Find where the given text appears and provide that cell's center as (X, Y) coordinate. 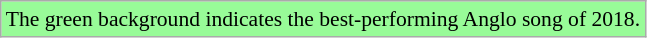
The green background indicates the best-performing Anglo song of 2018. (323, 19)
